Pinpoint the cell where the given text exists, returning its [X, Y] midpoint coordinate. 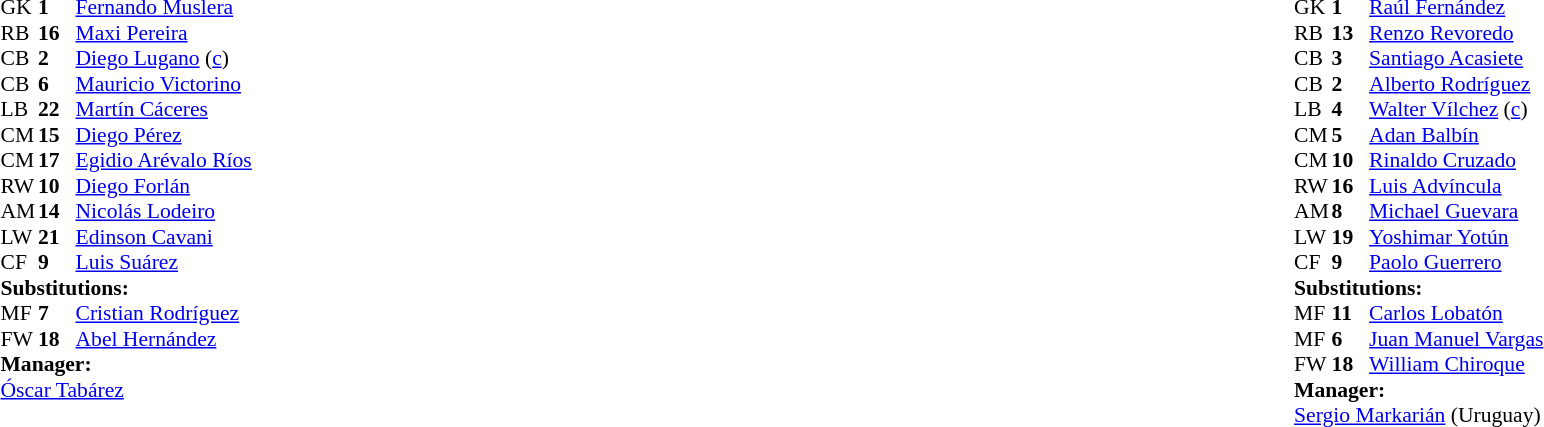
Edinson Cavani [164, 237]
7 [57, 313]
Mauricio Victorino [164, 84]
4 [1351, 109]
Martín Cáceres [164, 109]
Abel Hernández [164, 339]
Paolo Guerrero [1456, 263]
21 [57, 237]
Walter Vílchez (c) [1456, 109]
Cristian Rodríguez [164, 313]
Adan Balbín [1456, 135]
3 [1351, 59]
Diego Pérez [164, 135]
Diego Forlán [164, 186]
13 [1351, 33]
5 [1351, 135]
8 [1351, 211]
11 [1351, 313]
Renzo Revoredo [1456, 33]
Alberto Rodríguez [1456, 84]
Michael Guevara [1456, 211]
Yoshimar Yotún [1456, 237]
Luis Suárez [164, 263]
Carlos Lobatón [1456, 313]
17 [57, 161]
William Chiroque [1456, 365]
Egidio Arévalo Ríos [164, 161]
Nicolás Lodeiro [164, 211]
Rinaldo Cruzado [1456, 161]
Luis Advíncula [1456, 186]
19 [1351, 237]
Santiago Acasiete [1456, 59]
15 [57, 135]
14 [57, 211]
Óscar Tabárez [126, 390]
Diego Lugano (c) [164, 59]
Juan Manuel Vargas [1456, 339]
Maxi Pereira [164, 33]
22 [57, 109]
